Capture the cell that displays the provided text and extract its (x, y) central coordinate. 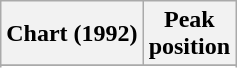
Peakposition (189, 34)
Chart (1992) (72, 34)
